Scan for the cell matching the given text and deliver its [X, Y] coordinate at center. 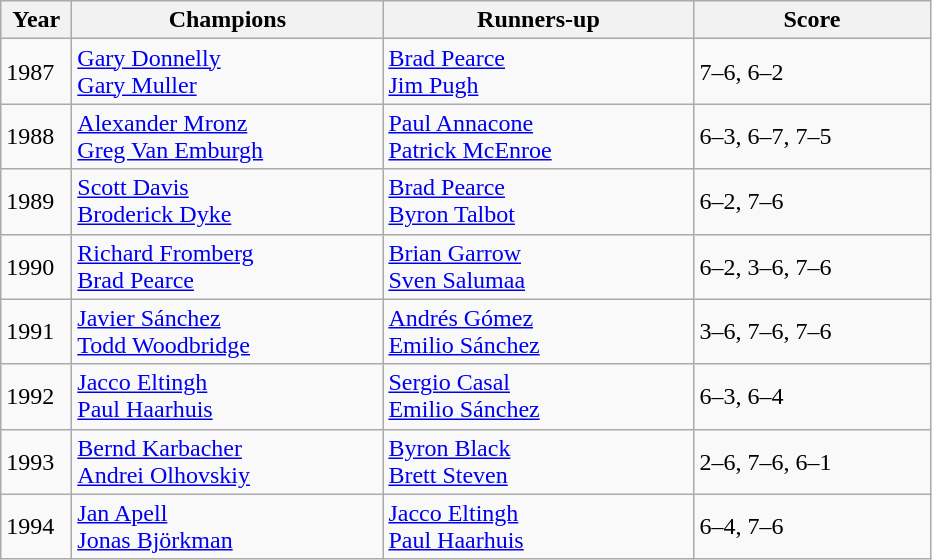
1988 [36, 136]
Andrés Gómez Emilio Sánchez [538, 332]
1993 [36, 462]
6–3, 6–4 [812, 396]
2–6, 7–6, 6–1 [812, 462]
Score [812, 20]
6–2, 3–6, 7–6 [812, 266]
Scott Davis Broderick Dyke [228, 202]
3–6, 7–6, 7–6 [812, 332]
Champions [228, 20]
Paul Annacone Patrick McEnroe [538, 136]
1991 [36, 332]
Brad Pearce Jim Pugh [538, 72]
1989 [36, 202]
Alexander Mronz Greg Van Emburgh [228, 136]
6–2, 7–6 [812, 202]
6–4, 7–6 [812, 526]
1990 [36, 266]
Javier Sánchez Todd Woodbridge [228, 332]
Byron Black Brett Steven [538, 462]
1987 [36, 72]
Jan Apell Jonas Björkman [228, 526]
1992 [36, 396]
Brian Garrow Sven Salumaa [538, 266]
7–6, 6–2 [812, 72]
Brad Pearce Byron Talbot [538, 202]
Runners-up [538, 20]
1994 [36, 526]
Sergio Casal Emilio Sánchez [538, 396]
Richard Fromberg Brad Pearce [228, 266]
Year [36, 20]
Gary Donnelly Gary Muller [228, 72]
6–3, 6–7, 7–5 [812, 136]
Bernd Karbacher Andrei Olhovskiy [228, 462]
